Identify which cell holds the provided text, then report its [x, y] central coordinate. 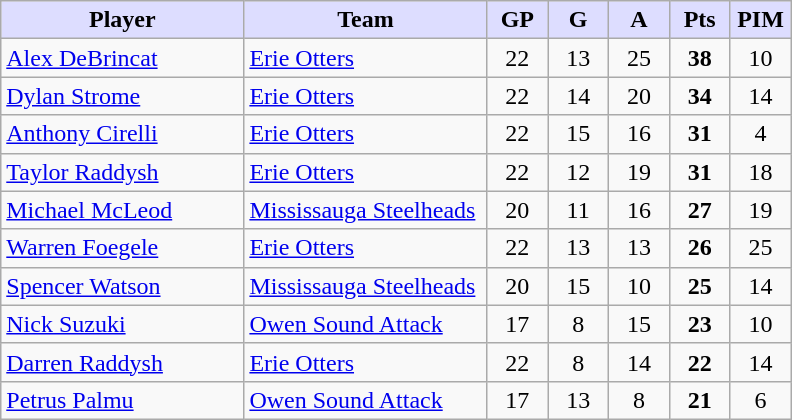
Darren Raddysh [122, 362]
12 [578, 172]
Warren Foegele [122, 248]
4 [760, 134]
Spencer Watson [122, 286]
Dylan Strome [122, 96]
23 [700, 324]
34 [700, 96]
Michael McLeod [122, 210]
Anthony Cirelli [122, 134]
A [640, 20]
Taylor Raddysh [122, 172]
27 [700, 210]
21 [700, 400]
26 [700, 248]
11 [578, 210]
Pts [700, 20]
G [578, 20]
18 [760, 172]
Team [366, 20]
38 [700, 58]
Player [122, 20]
6 [760, 400]
Alex DeBrincat [122, 58]
PIM [760, 20]
Nick Suzuki [122, 324]
Petrus Palmu [122, 400]
GP [518, 20]
